Identify which cell holds the provided text, then report its (X, Y) central coordinate. 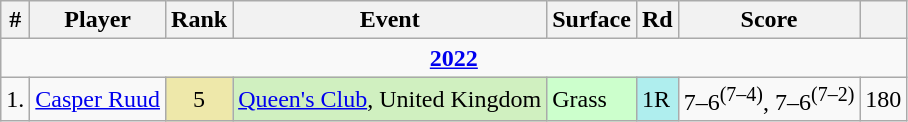
Score (769, 20)
Casper Ruud (98, 100)
Rd (657, 20)
Event (390, 20)
Grass (592, 100)
7–6(7–4), 7–6(7–2) (769, 100)
Queen's Club, United Kingdom (390, 100)
1R (657, 100)
5 (200, 100)
Rank (200, 20)
Player (98, 20)
Surface (592, 20)
1. (16, 100)
180 (884, 100)
2022 (454, 58)
# (16, 20)
